Identify which cell holds the provided text, then report its (X, Y) central coordinate. 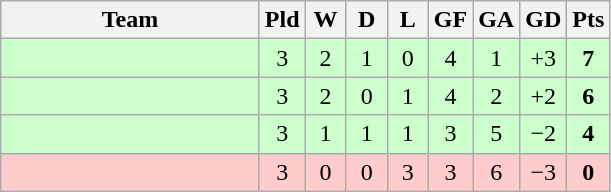
Team (130, 20)
5 (496, 134)
7 (588, 58)
D (366, 20)
GA (496, 20)
W (326, 20)
L (408, 20)
GF (450, 20)
−2 (544, 134)
+2 (544, 96)
+3 (544, 58)
Pld (282, 20)
−3 (544, 172)
Pts (588, 20)
GD (544, 20)
